Find where the given text appears and provide that cell's center as (X, Y) coordinate. 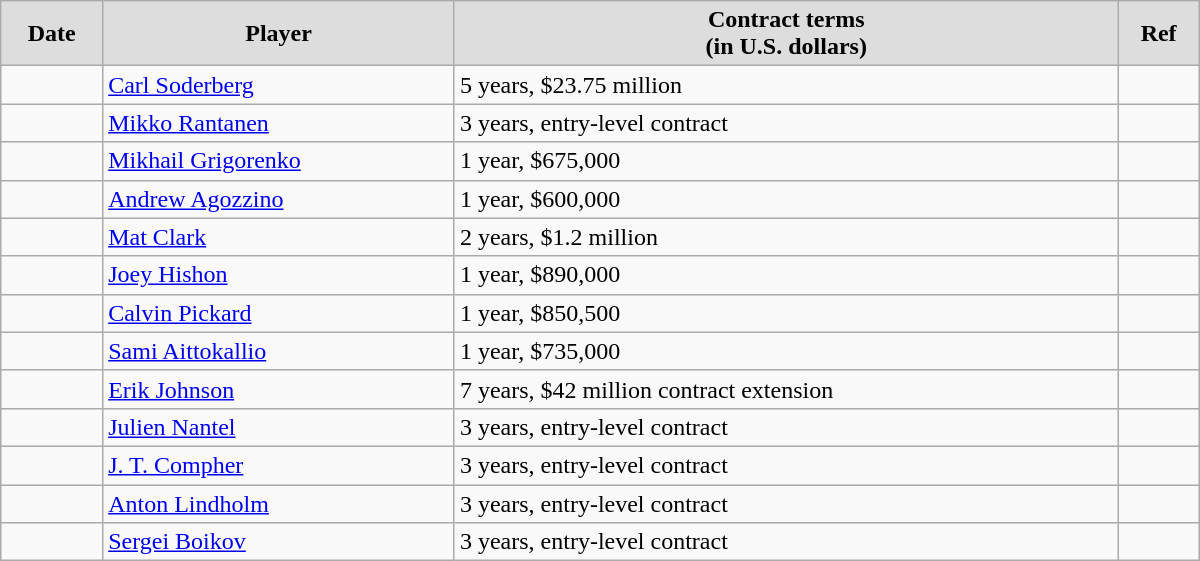
1 year, $850,500 (786, 313)
Erik Johnson (279, 389)
Contract terms(in U.S. dollars) (786, 34)
1 year, $890,000 (786, 275)
5 years, $23.75 million (786, 85)
Julien Nantel (279, 427)
Mat Clark (279, 237)
Date (52, 34)
1 year, $735,000 (786, 351)
1 year, $600,000 (786, 199)
Ref (1158, 34)
Joey Hishon (279, 275)
Mikhail Grigorenko (279, 161)
Carl Soderberg (279, 85)
Calvin Pickard (279, 313)
Sami Aittokallio (279, 351)
Mikko Rantanen (279, 123)
Andrew Agozzino (279, 199)
Player (279, 34)
7 years, $42 million contract extension (786, 389)
1 year, $675,000 (786, 161)
Anton Lindholm (279, 503)
2 years, $1.2 million (786, 237)
Sergei Boikov (279, 542)
J. T. Compher (279, 465)
